Locate the cell with the specified text and output its [X, Y] center coordinate. 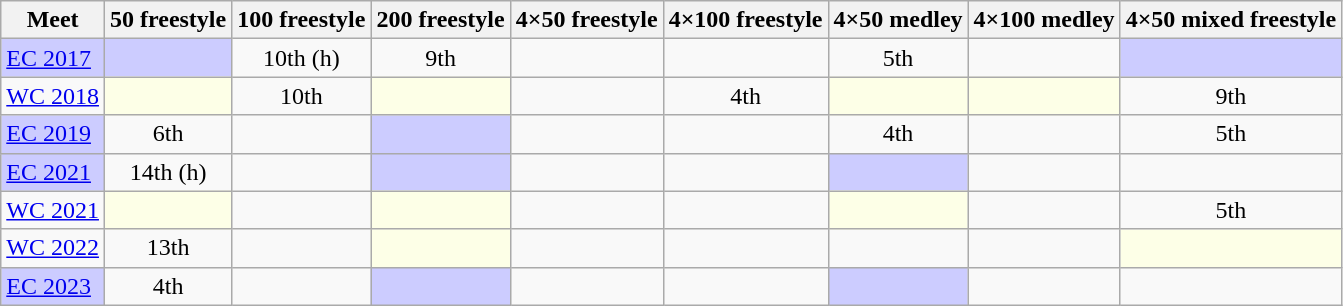
EC 2023 [53, 286]
Meet [53, 20]
4×50 medley [898, 20]
6th [168, 134]
100 freestyle [302, 20]
WC 2018 [53, 96]
EC 2021 [53, 172]
14th (h) [168, 172]
4×100 medley [1044, 20]
13th [168, 248]
WC 2022 [53, 248]
4×50 mixed freestyle [1231, 20]
200 freestyle [440, 20]
10th [302, 96]
EC 2019 [53, 134]
4×50 freestyle [586, 20]
4×100 freestyle [746, 20]
WC 2021 [53, 210]
50 freestyle [168, 20]
10th (h) [302, 58]
EC 2017 [53, 58]
